Pinpoint the cell where the given text exists, returning its (x, y) midpoint coordinate. 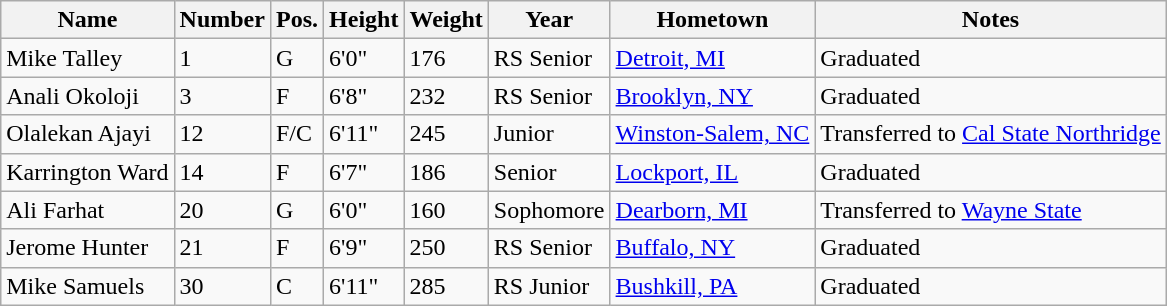
14 (222, 172)
160 (446, 210)
Notes (990, 20)
1 (222, 58)
Jerome Hunter (88, 248)
6'7" (364, 172)
186 (446, 172)
20 (222, 210)
Buffalo, NY (712, 248)
Weight (446, 20)
F/C (296, 134)
Height (364, 20)
Transferred to Cal State Northridge (990, 134)
Name (88, 20)
6'8" (364, 96)
Senior (549, 172)
RS Junior (549, 286)
Brooklyn, NY (712, 96)
245 (446, 134)
Junior (549, 134)
Mike Talley (88, 58)
3 (222, 96)
Number (222, 20)
Hometown (712, 20)
Lockport, IL (712, 172)
285 (446, 286)
Detroit, MI (712, 58)
Karrington Ward (88, 172)
232 (446, 96)
Winston-Salem, NC (712, 134)
250 (446, 248)
C (296, 286)
Sophomore (549, 210)
176 (446, 58)
Pos. (296, 20)
21 (222, 248)
Bushkill, PA (712, 286)
Olalekan Ajayi (88, 134)
30 (222, 286)
12 (222, 134)
6'9" (364, 248)
Mike Samuels (88, 286)
Ali Farhat (88, 210)
Year (549, 20)
Transferred to Wayne State (990, 210)
Dearborn, MI (712, 210)
Anali Okoloji (88, 96)
